Capture the cell that displays the provided text and extract its [X, Y] central coordinate. 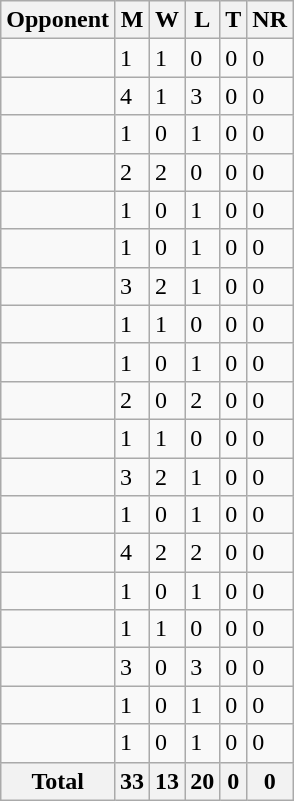
Opponent [58, 20]
33 [132, 781]
Total [58, 781]
W [168, 20]
13 [168, 781]
20 [202, 781]
T [234, 20]
NR [270, 20]
L [202, 20]
M [132, 20]
